Locate the cell with the specified text and output its [x, y] center coordinate. 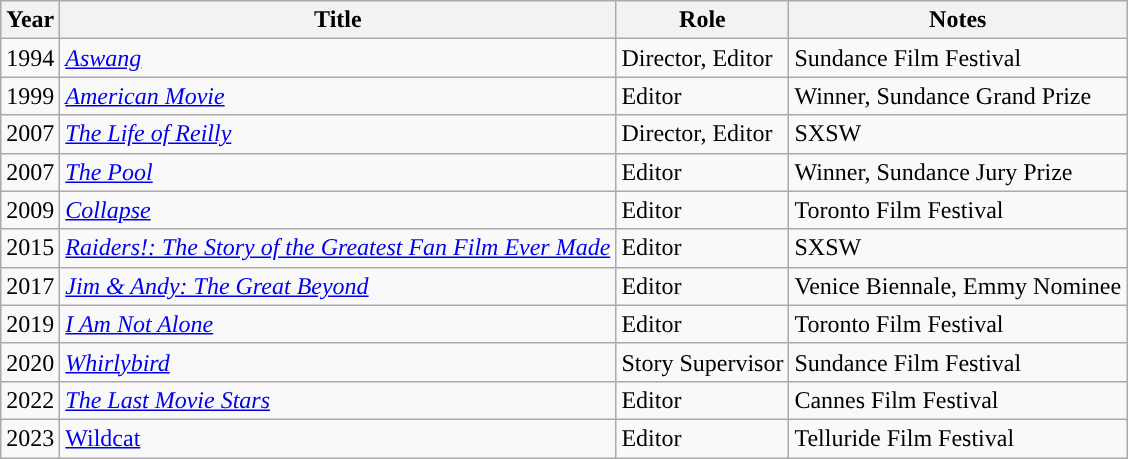
2023 [30, 438]
1994 [30, 58]
2009 [30, 210]
Jim & Andy: The Great Beyond [338, 286]
1999 [30, 96]
2015 [30, 248]
Year [30, 20]
The Pool [338, 172]
Raiders!: The Story of the Greatest Fan Film Ever Made [338, 248]
Whirlybird [338, 362]
Winner, Sundance Grand Prize [958, 96]
2017 [30, 286]
Telluride Film Festival [958, 438]
2020 [30, 362]
Cannes Film Festival [958, 400]
Wildcat [338, 438]
2022 [30, 400]
Role [702, 20]
Venice Biennale, Emmy Nominee [958, 286]
Title [338, 20]
Aswang [338, 58]
Notes [958, 20]
Collapse [338, 210]
2019 [30, 324]
The Last Movie Stars [338, 400]
Winner, Sundance Jury Prize [958, 172]
The Life of Reilly [338, 134]
I Am Not Alone [338, 324]
Story Supervisor [702, 362]
American Movie [338, 96]
